Locate the cell with the specified text and output its [X, Y] center coordinate. 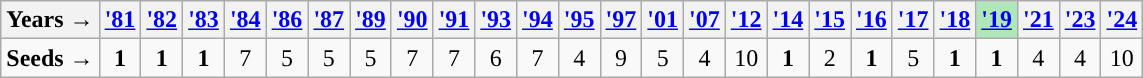
'94 [538, 20]
'87 [329, 20]
'24 [1122, 20]
'07 [705, 20]
'95 [579, 20]
'01 [663, 20]
'12 [746, 20]
'16 [872, 20]
'15 [830, 20]
'14 [788, 20]
'97 [621, 20]
9 [621, 58]
'90 [412, 20]
6 [496, 58]
'91 [454, 20]
'83 [204, 20]
'86 [287, 20]
'21 [1038, 20]
Seeds → [50, 58]
'93 [496, 20]
'84 [245, 20]
'89 [371, 20]
'19 [997, 20]
2 [830, 58]
Years → [50, 20]
'18 [955, 20]
'81 [120, 20]
'23 [1080, 20]
'17 [913, 20]
'82 [162, 20]
